Output the (X, Y) coordinate of the center of the cell containing the given text.  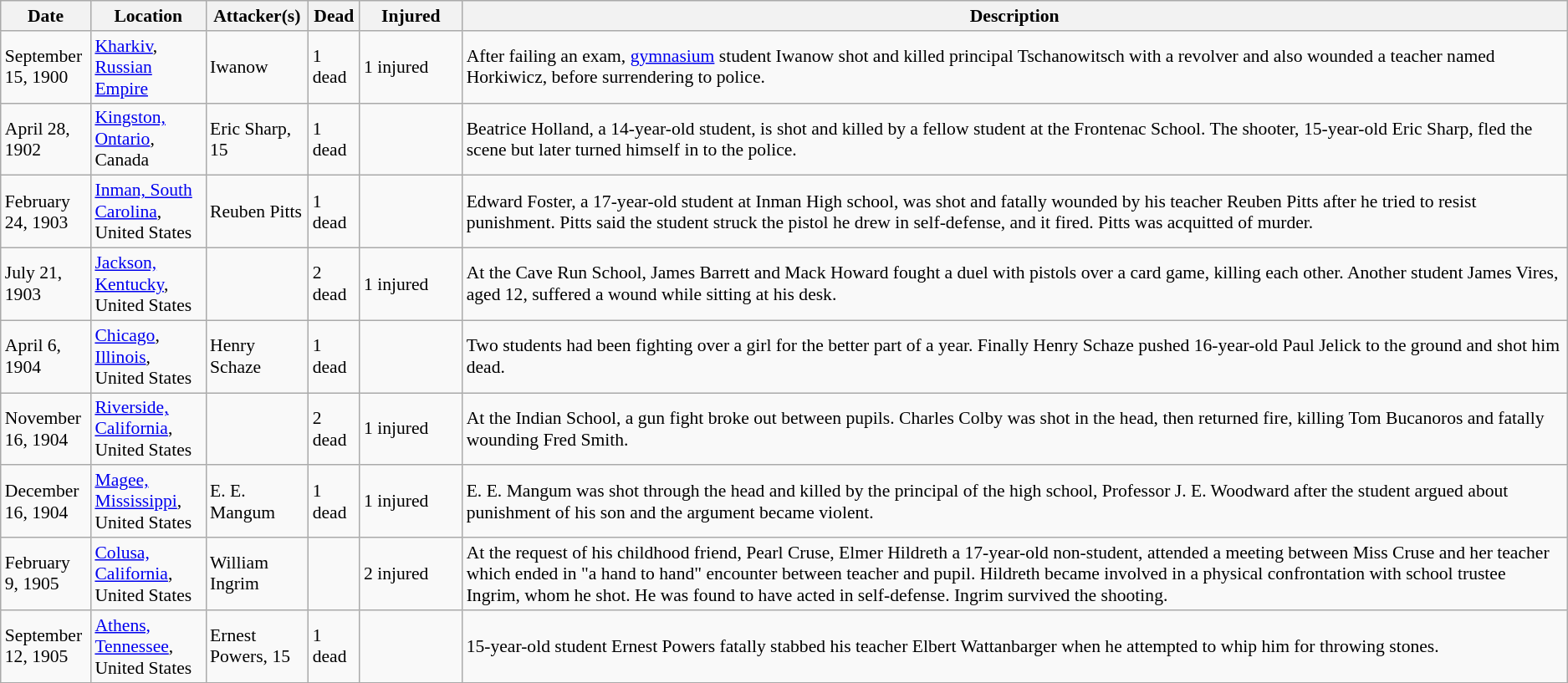
Magee, Mississippi, United States (148, 502)
April 6, 1904 (46, 356)
February 24, 1903 (46, 212)
April 28, 1902 (46, 139)
Location (148, 16)
2 injured (411, 573)
Riverside, California, United States (148, 430)
Inman, South Carolina, United States (148, 212)
Ernest Powers, 15 (258, 647)
15-year-old student Ernest Powers fatally stabbed his teacher Elbert Wattanbarger when he attempted to whip him for throwing stones. (1015, 647)
September 12, 1905 (46, 647)
William Ingrim (258, 573)
Injured (411, 16)
September 15, 1900 (46, 67)
Jackson, Kentucky, United States (148, 284)
Attacker(s) (258, 16)
Chicago, Illinois, United States (148, 356)
Reuben Pitts (258, 212)
Dead (335, 16)
December 16, 1904 (46, 502)
Athens, Tennessee, United States (148, 647)
Colusa, California, United States (148, 573)
Kingston, Ontario, Canada (148, 139)
July 21, 1903 (46, 284)
Eric Sharp, 15 (258, 139)
Description (1015, 16)
November 16, 1904 (46, 430)
February 9, 1905 (46, 573)
Kharkiv, Russian Empire (148, 67)
Henry Schaze (258, 356)
Iwanow (258, 67)
Date (46, 16)
E. E. Mangum (258, 502)
